Search for the cell housing the specified text and yield its (x, y) center coordinate. 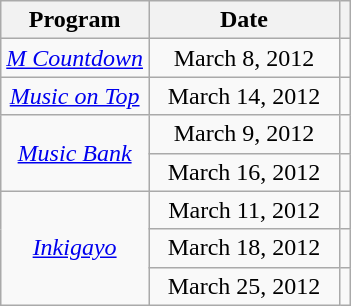
March 9, 2012 (244, 134)
March 14, 2012 (244, 96)
March 8, 2012 (244, 58)
March 16, 2012 (244, 172)
Music on Top (75, 96)
Program (75, 20)
Inkigayo (75, 248)
March 18, 2012 (244, 248)
March 11, 2012 (244, 210)
Music Bank (75, 153)
Date (244, 20)
March 25, 2012 (244, 286)
M Countdown (75, 58)
